Pinpoint the cell where the given text exists, returning its (X, Y) midpoint coordinate. 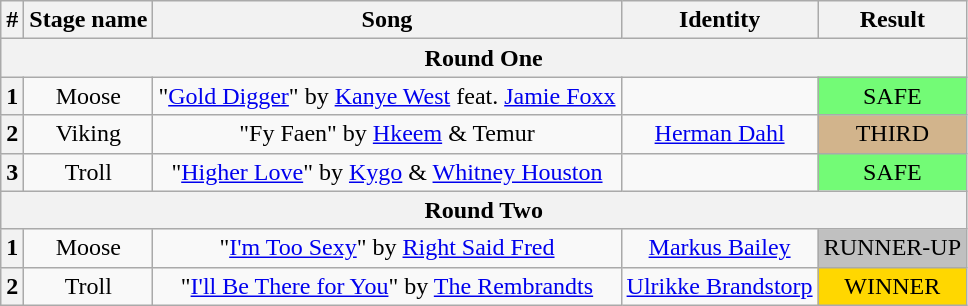
Round One (484, 58)
Stage name (88, 20)
"I'm Too Sexy" by Right Said Fred (387, 248)
RUNNER-UP (892, 248)
"Gold Digger" by Kanye West feat. Jamie Foxx (387, 96)
# (12, 20)
"Higher Love" by Kygo & Whitney Houston (387, 172)
Viking (88, 134)
3 (12, 172)
Song (387, 20)
Ulrikke Brandstorp (720, 286)
WINNER (892, 286)
THIRD (892, 134)
Result (892, 20)
Round Two (484, 210)
"I'll Be There for You" by The Rembrandts (387, 286)
Markus Bailey (720, 248)
Herman Dahl (720, 134)
"Fy Faen" by Hkeem & Temur (387, 134)
Identity (720, 20)
